Return [X, Y] of the center of cell containing provided text 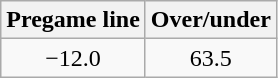
63.5 [210, 58]
−12.0 [74, 58]
Over/under [210, 20]
Pregame line [74, 20]
